Detect which cell encompasses the target text, then output its [x, y] center coordinate. 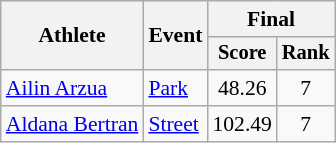
48.26 [242, 88]
Event [175, 36]
Street [175, 124]
Rank [306, 54]
102.49 [242, 124]
Athlete [72, 36]
Final [270, 19]
Ailin Arzua [72, 88]
Park [175, 88]
Aldana Bertran [72, 124]
Score [242, 54]
